Scan for the cell matching the given text and deliver its (X, Y) coordinate at center. 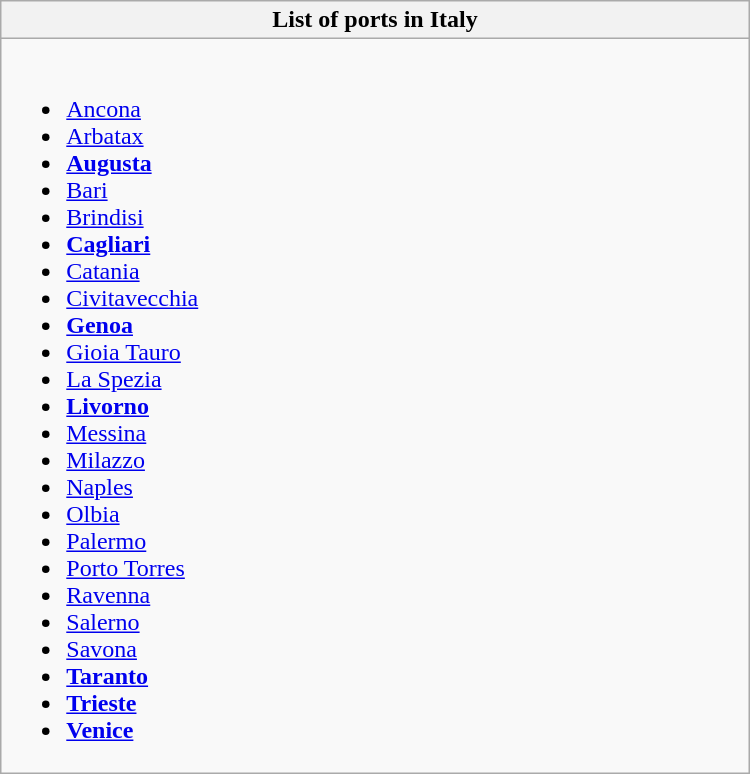
List of ports in Italy (375, 20)
